Scan for the cell matching the given text and deliver its [X, Y] coordinate at center. 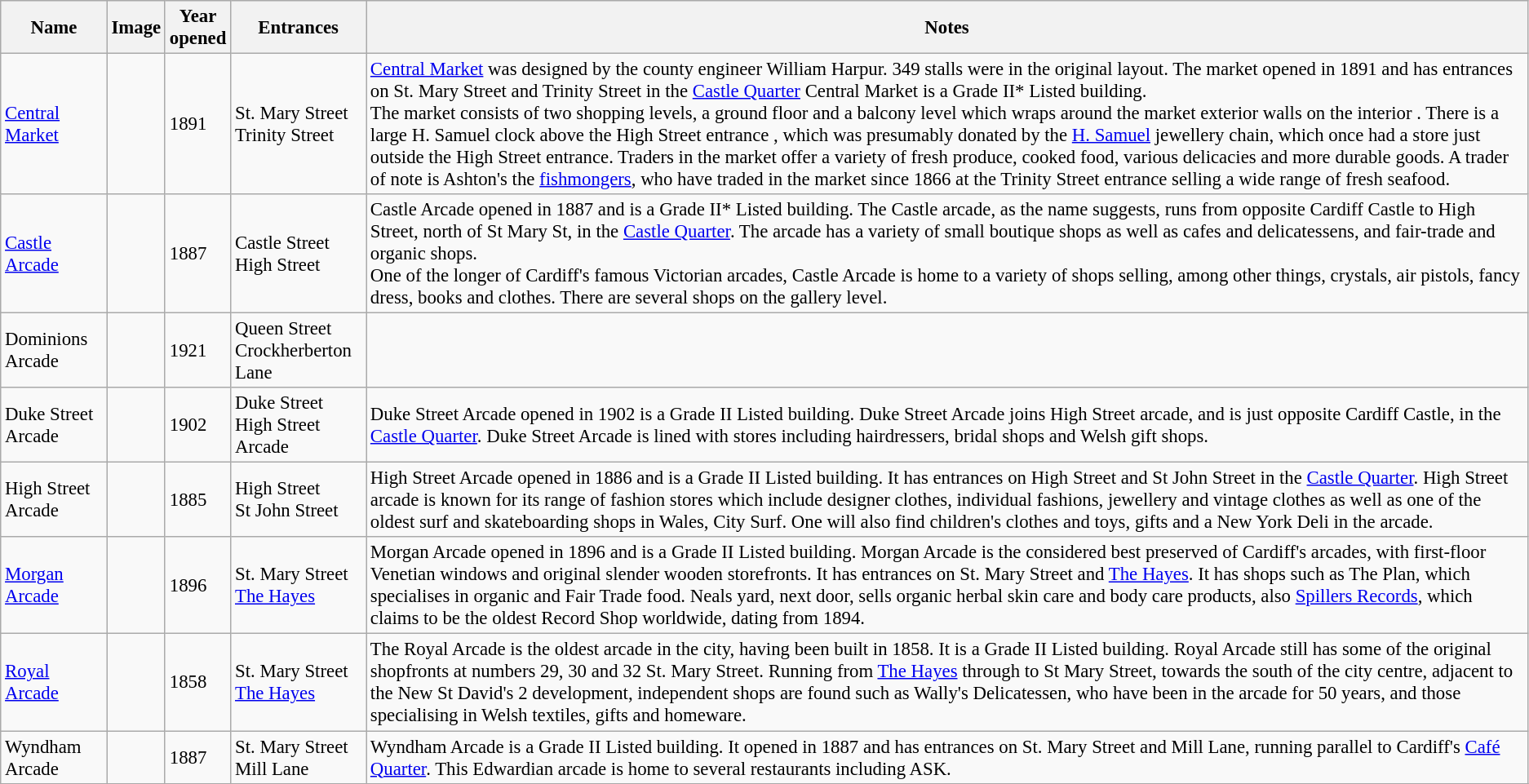
Name [54, 28]
High Street Arcade [54, 500]
Morgan Arcade [54, 586]
1921 [197, 351]
Central Market [54, 124]
St. Mary StreetMill Lane [299, 757]
Wyndham Arcade [54, 757]
1896 [197, 586]
Castle Arcade [54, 254]
Entrances [299, 28]
St. Mary StreetTrinity Street [299, 124]
Dominions Arcade [54, 351]
1891 [197, 124]
Duke StreetHigh Street Arcade [299, 425]
1902 [197, 425]
Image [135, 28]
Queen StreetCrockherberton Lane [299, 351]
1885 [197, 500]
Notes [947, 28]
1858 [197, 682]
Royal Arcade [54, 682]
Castle StreetHigh Street [299, 254]
Yearopened [197, 28]
Duke Street Arcade [54, 425]
High StreetSt John Street [299, 500]
